Return (X, Y) of the center of cell containing provided text 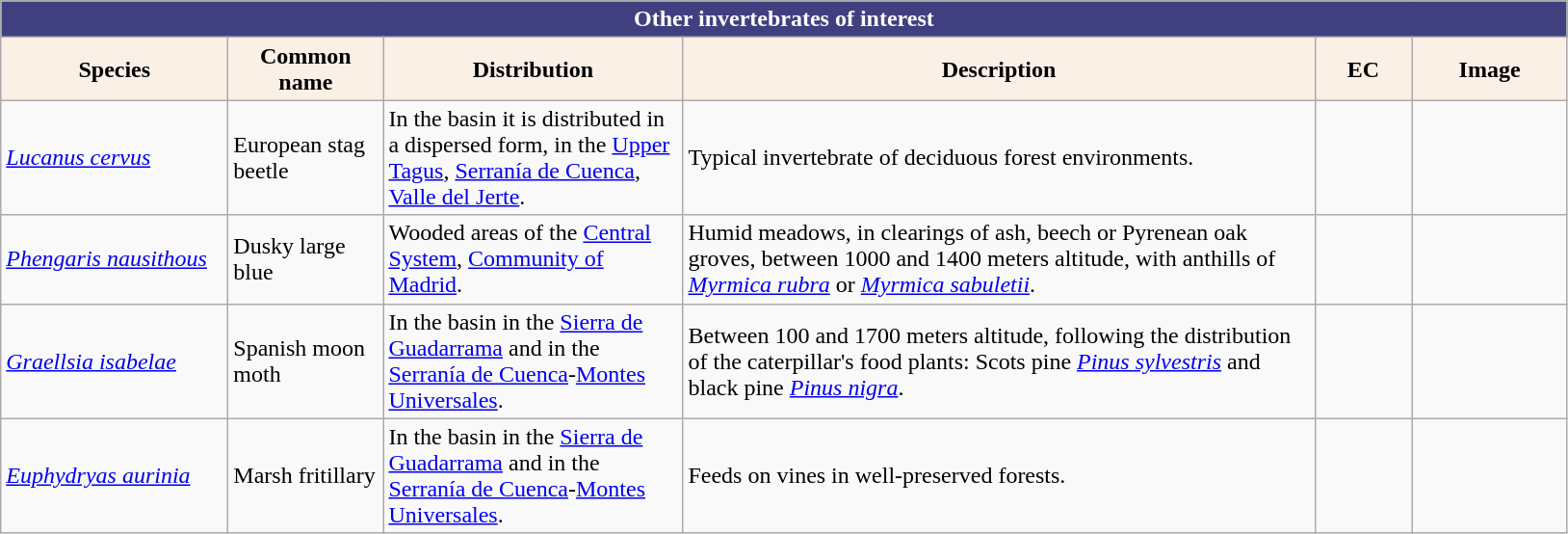
Typical invertebrate of deciduous forest environments. (999, 158)
Spanish moon moth (306, 360)
Graellsia isabelae (115, 360)
Other invertebrates of interest (784, 19)
Lucanus cervus (115, 158)
Species (115, 69)
Dusky large blue (306, 259)
EC (1364, 69)
Euphydryas aurinia (115, 476)
Description (999, 69)
European stag beetle (306, 158)
Distribution (534, 69)
Image (1489, 69)
Wooded areas of the Central System, Community of Madrid. (534, 259)
Marsh fritillary (306, 476)
Feeds on vines in well-preserved forests. (999, 476)
Phengaris nausithous (115, 259)
In the basin it is distributed in a dispersed form, in the Upper Tagus, Serranía de Cuenca, Valle del Jerte. (534, 158)
Common name (306, 69)
